Scan for the cell matching the given text and deliver its [x, y] coordinate at center. 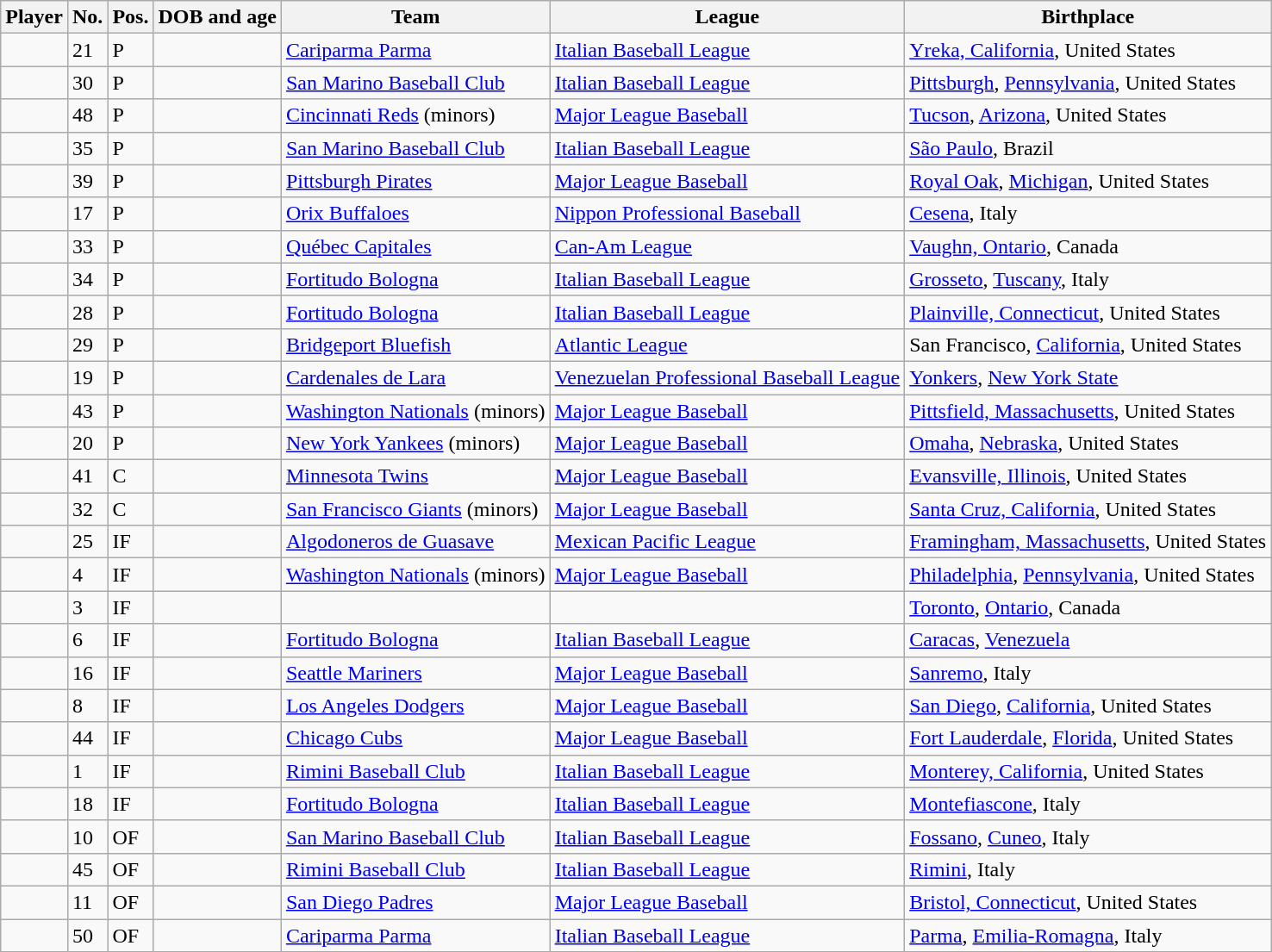
45 [87, 869]
Tucson, Arizona, United States [1088, 115]
Cesena, Italy [1088, 214]
33 [87, 246]
Fort Lauderdale, Florida, United States [1088, 738]
Evansville, Illinois, United States [1088, 476]
Monterey, California, United States [1088, 771]
29 [87, 345]
16 [87, 673]
Seattle Mariners [415, 673]
3 [87, 607]
34 [87, 279]
Yreka, California, United States [1088, 50]
Pittsburgh, Pennsylvania, United States [1088, 83]
Los Angeles Dodgers [415, 706]
43 [87, 411]
Birthplace [1088, 17]
Cardenales de Lara [415, 377]
San Francisco Giants (minors) [415, 509]
17 [87, 214]
Fossano, Cuneo, Italy [1088, 837]
Orix Buffaloes [415, 214]
Team [415, 17]
Player [34, 17]
San Diego Padres [415, 902]
Chicago Cubs [415, 738]
Sanremo, Italy [1088, 673]
Plainville, Connecticut, United States [1088, 312]
25 [87, 542]
Venezuelan Professional Baseball League [727, 377]
21 [87, 50]
18 [87, 804]
Rimini, Italy [1088, 869]
Nippon Professional Baseball [727, 214]
Bristol, Connecticut, United States [1088, 902]
Philadelphia, Pennsylvania, United States [1088, 575]
Toronto, Ontario, Canada [1088, 607]
San Francisco, California, United States [1088, 345]
Algodoneros de Guasave [415, 542]
Royal Oak, Michigan, United States [1088, 181]
DOB and age [217, 17]
Pittsburgh Pirates [415, 181]
New York Yankees (minors) [415, 444]
Framingham, Massachusetts, United States [1088, 542]
Caracas, Venezuela [1088, 640]
Montefiascone, Italy [1088, 804]
1 [87, 771]
Bridgeport Bluefish [415, 345]
44 [87, 738]
39 [87, 181]
Pos. [131, 17]
Minnesota Twins [415, 476]
48 [87, 115]
Santa Cruz, California, United States [1088, 509]
28 [87, 312]
4 [87, 575]
11 [87, 902]
20 [87, 444]
Vaughn, Ontario, Canada [1088, 246]
Mexican Pacific League [727, 542]
6 [87, 640]
10 [87, 837]
32 [87, 509]
Yonkers, New York State [1088, 377]
Grosseto, Tuscany, Italy [1088, 279]
Québec Capitales [415, 246]
São Paulo, Brazil [1088, 148]
30 [87, 83]
No. [87, 17]
41 [87, 476]
35 [87, 148]
Parma, Emilia-Romagna, Italy [1088, 935]
Pittsfield, Massachusetts, United States [1088, 411]
19 [87, 377]
8 [87, 706]
Omaha, Nebraska, United States [1088, 444]
Can-Am League [727, 246]
League [727, 17]
50 [87, 935]
San Diego, California, United States [1088, 706]
Atlantic League [727, 345]
Cincinnati Reds (minors) [415, 115]
